Detect which cell encompasses the target text, then output its [x, y] center coordinate. 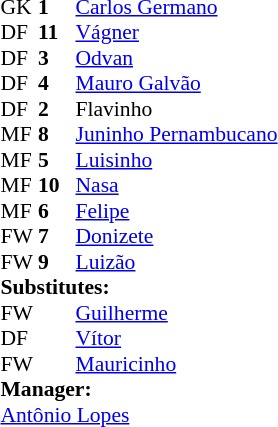
Vítor [176, 339]
Flavinho [176, 109]
4 [57, 83]
Luisinho [176, 160]
Substitutes: [138, 287]
Luizão [176, 262]
Odvan [176, 58]
Manager: [138, 389]
3 [57, 58]
Nasa [176, 185]
2 [57, 109]
Mauro Galvão [176, 83]
Felipe [176, 211]
7 [57, 237]
5 [57, 160]
8 [57, 135]
9 [57, 262]
Juninho Pernambucano [176, 135]
Vágner [176, 33]
Guilherme [176, 313]
11 [57, 33]
Donizete [176, 237]
6 [57, 211]
Mauricinho [176, 364]
10 [57, 185]
